For the text-containing cell, return its midpoint in (x, y) coordinate format. 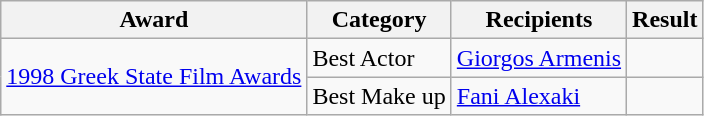
Category (379, 20)
1998 Greek State Film Awards (154, 77)
Award (154, 20)
Recipients (538, 20)
Giorgos Armenis (538, 58)
Best Make up (379, 96)
Fani Alexaki (538, 96)
Result (665, 20)
Best Actor (379, 58)
